Provide the (x, y) coordinate of the cell's center where the given text is located.  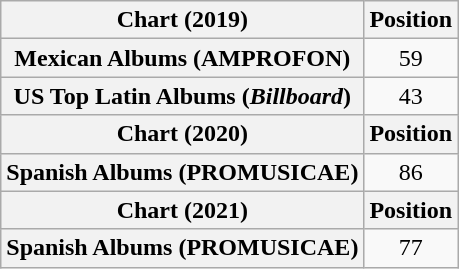
Chart (2019) (182, 20)
Mexican Albums (AMPROFON) (182, 58)
43 (411, 96)
US Top Latin Albums (Billboard) (182, 96)
Chart (2020) (182, 134)
77 (411, 248)
86 (411, 172)
Chart (2021) (182, 210)
59 (411, 58)
